Extract the (x, y) coordinate from the center of the cell holding the provided text.  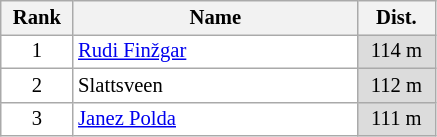
112 m (396, 85)
Name (215, 17)
1 (37, 51)
Slattsveen (215, 85)
Dist. (396, 17)
111 m (396, 119)
3 (37, 119)
114 m (396, 51)
Rank (37, 17)
2 (37, 85)
Rudi Finžgar (215, 51)
Janez Polda (215, 119)
